For the text-containing cell, return its midpoint in (X, Y) coordinate format. 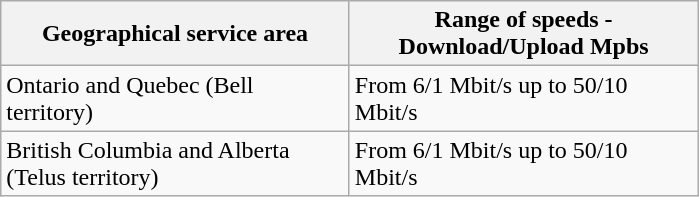
Ontario and Quebec (Bell territory) (176, 98)
Range of speeds - Download/Upload Mpbs (524, 34)
Geographical service area (176, 34)
British Columbia and Alberta (Telus territory) (176, 164)
